From the cell containing the given text, extract its center point as [x, y] coordinate. 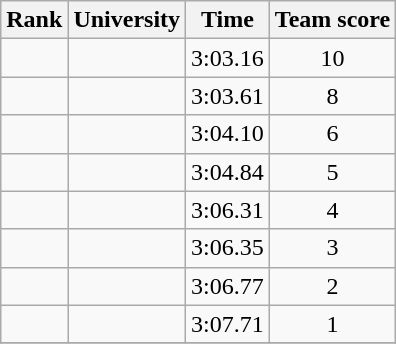
3:06.31 [228, 210]
1 [332, 324]
8 [332, 96]
3:04.84 [228, 172]
10 [332, 58]
3:06.35 [228, 248]
University [127, 20]
3:03.61 [228, 96]
Rank [34, 20]
3 [332, 248]
4 [332, 210]
Team score [332, 20]
3:06.77 [228, 286]
3:04.10 [228, 134]
6 [332, 134]
5 [332, 172]
2 [332, 286]
3:07.71 [228, 324]
3:03.16 [228, 58]
Time [228, 20]
